Find where the given text appears and provide that cell's center as (X, Y) coordinate. 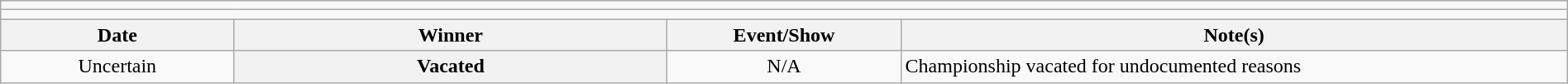
Event/Show (784, 35)
Date (117, 35)
Note(s) (1234, 35)
Championship vacated for undocumented reasons (1234, 67)
Vacated (451, 67)
Winner (451, 35)
Uncertain (117, 67)
N/A (784, 67)
